Pinpoint the cell where the given text exists, returning its (X, Y) midpoint coordinate. 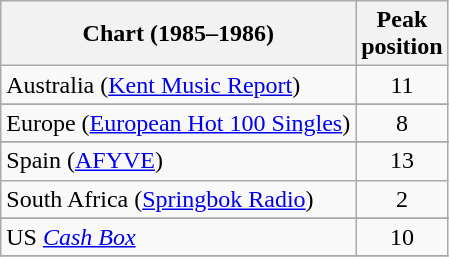
Peakposition (402, 34)
Europe (European Hot 100 Singles) (178, 123)
South Africa (Springbok Radio) (178, 199)
8 (402, 123)
Chart (1985–1986) (178, 34)
13 (402, 161)
2 (402, 199)
Spain (AFYVE) (178, 161)
Australia (Kent Music Report) (178, 85)
10 (402, 237)
11 (402, 85)
US Cash Box (178, 237)
